Extract the [x, y] coordinate from the center of the cell holding the provided text.  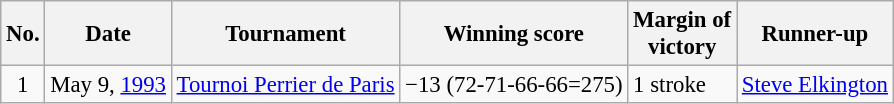
No. [23, 34]
Runner-up [814, 34]
Tournament [286, 34]
1 stroke [682, 85]
−13 (72-71-66-66=275) [514, 85]
1 [23, 85]
Date [108, 34]
Steve Elkington [814, 85]
Winning score [514, 34]
Margin ofvictory [682, 34]
Tournoi Perrier de Paris [286, 85]
May 9, 1993 [108, 85]
